Extract the [x, y] coordinate from the center of the cell holding the provided text.  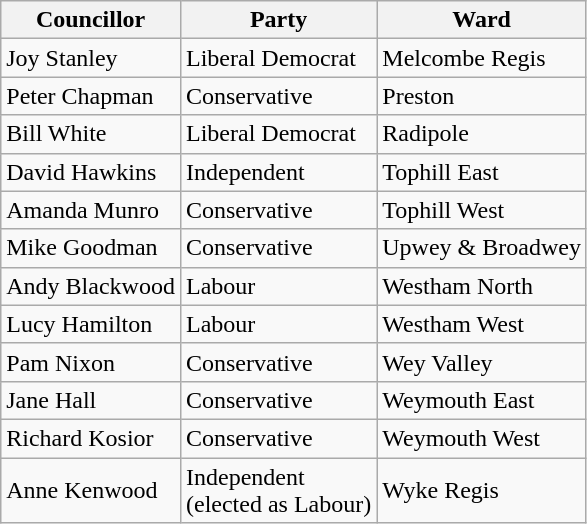
Richard Kosior [91, 438]
Andy Blackwood [91, 286]
Lucy Hamilton [91, 324]
Westham North [482, 286]
Weymouth East [482, 400]
Pam Nixon [91, 362]
Jane Hall [91, 400]
Weymouth West [482, 438]
Ward [482, 20]
Tophill West [482, 210]
David Hawkins [91, 172]
Peter Chapman [91, 96]
Melcombe Regis [482, 58]
Independent [278, 172]
Independent(elected as Labour) [278, 490]
Councillor [91, 20]
Preston [482, 96]
Westham West [482, 324]
Wey Valley [482, 362]
Wyke Regis [482, 490]
Radipole [482, 134]
Joy Stanley [91, 58]
Bill White [91, 134]
Upwey & Broadwey [482, 248]
Party [278, 20]
Mike Goodman [91, 248]
Amanda Munro [91, 210]
Anne Kenwood [91, 490]
Tophill East [482, 172]
